Provide the (X, Y) coordinate of the cell's center where the given text is located.  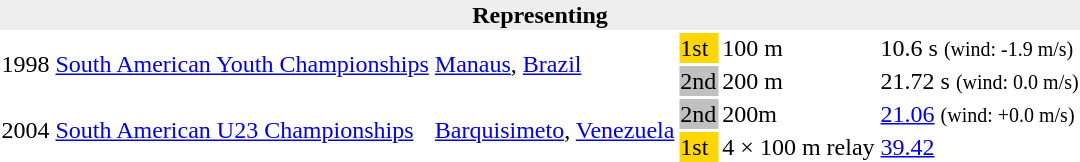
10.6 s (wind: -1.9 m/s) (980, 48)
South American Youth Championships (242, 64)
4 × 100 m relay (798, 147)
39.42 (980, 147)
21.72 s (wind: 0.0 m/s) (980, 81)
Representing (540, 15)
2004 (26, 130)
South American U23 Championships (242, 130)
100 m (798, 48)
Barquisimeto, Venezuela (554, 130)
200 m (798, 81)
Manaus, Brazil (554, 64)
21.06 (wind: +0.0 m/s) (980, 114)
200m (798, 114)
1998 (26, 64)
